Search for the cell housing the specified text and yield its [X, Y] center coordinate. 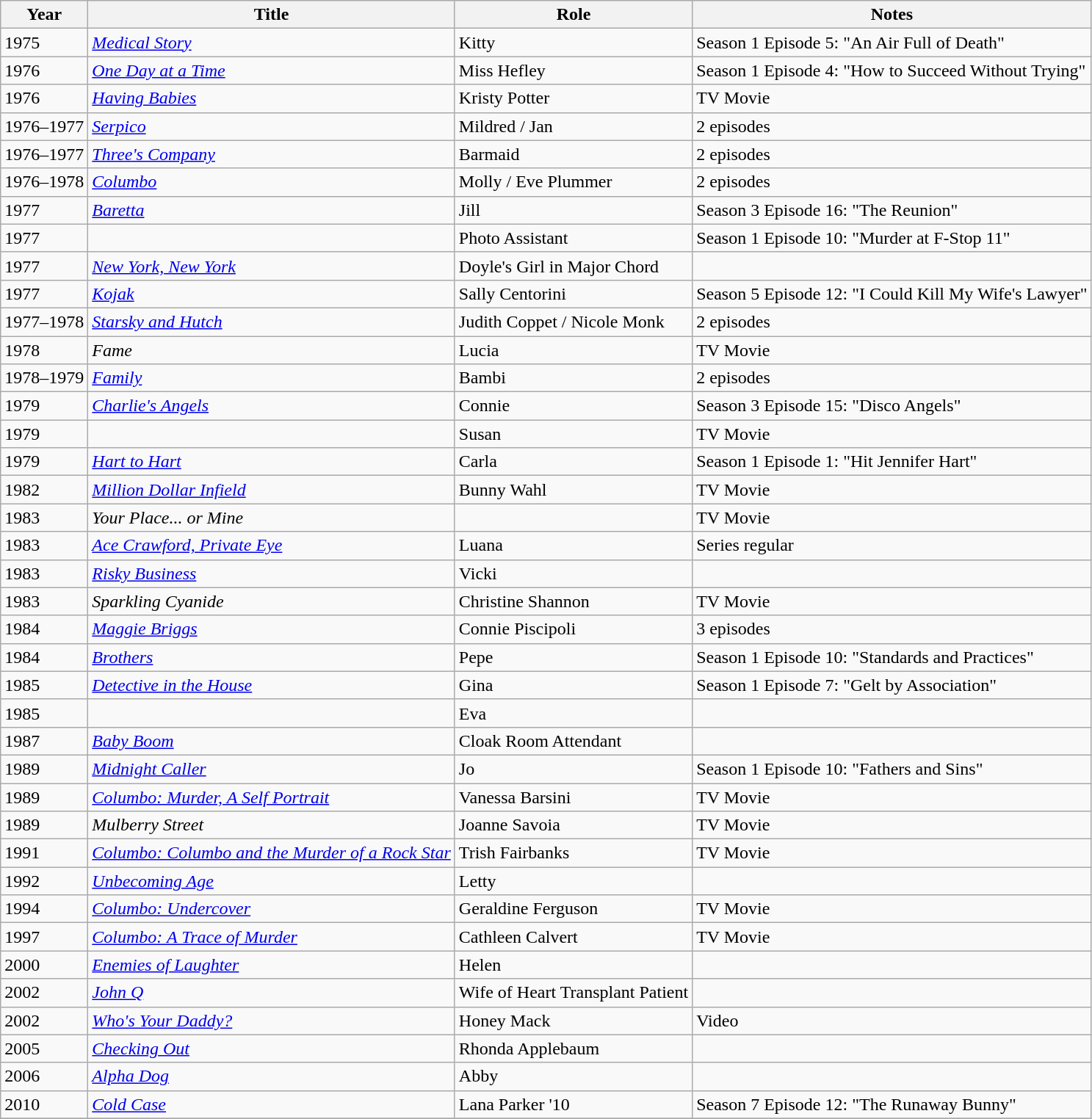
Barmaid [573, 154]
Kojak [272, 294]
Series regular [892, 546]
Season 1 Episode 10: "Fathers and Sins" [892, 769]
Rhonda Applebaum [573, 1049]
Having Babies [272, 98]
Abby [573, 1076]
Season 1 Episode 5: "An Air Full of Death" [892, 43]
1975 [44, 43]
Gina [573, 685]
Checking Out [272, 1049]
Columbo: Columbo and the Murder of a Rock Star [272, 853]
Charlie's Angels [272, 406]
Season 1 Episode 10: "Standards and Practices" [892, 657]
Trish Fairbanks [573, 853]
Bunny Wahl [573, 490]
Carla [573, 462]
Million Dollar Infield [272, 490]
Season 1 Episode 1: "Hit Jennifer Hart" [892, 462]
1994 [44, 909]
Pepe [573, 657]
Jo [573, 769]
Cold Case [272, 1104]
Lana Parker '10 [573, 1104]
Mildred / Jan [573, 126]
Vicki [573, 573]
Judith Coppet / Nicole Monk [573, 322]
Cloak Room Attendant [573, 741]
One Day at a Time [272, 70]
1982 [44, 490]
Doyle's Girl in Major Chord [573, 266]
Sparkling Cyanide [272, 601]
Sally Centorini [573, 294]
2005 [44, 1049]
Season 1 Episode 4: "How to Succeed Without Trying" [892, 70]
2000 [44, 965]
Helen [573, 965]
Season 1 Episode 7: "Gelt by Association" [892, 685]
1976–1978 [44, 182]
Letty [573, 881]
Detective in the House [272, 685]
1987 [44, 741]
Kristy Potter [573, 98]
Lucia [573, 350]
Unbecoming Age [272, 881]
Columbo [272, 182]
1991 [44, 853]
Role [573, 15]
Season 3 Episode 15: "Disco Angels" [892, 406]
Columbo: Murder, A Self Portrait [272, 797]
Title [272, 15]
Year [44, 15]
3 episodes [892, 629]
Kitty [573, 43]
Video [892, 1021]
Columbo: A Trace of Murder [272, 937]
1997 [44, 937]
Serpico [272, 126]
Ace Crawford, Private Eye [272, 546]
Midnight Caller [272, 769]
Fame [272, 350]
1977–1978 [44, 322]
Wife of Heart Transplant Patient [573, 993]
Molly / Eve Plummer [573, 182]
Luana [573, 546]
2006 [44, 1076]
1978–1979 [44, 378]
Your Place... or Mine [272, 518]
John Q [272, 993]
Starsky and Hutch [272, 322]
Geraldine Ferguson [573, 909]
Connie [573, 406]
Hart to Hart [272, 462]
Notes [892, 15]
Risky Business [272, 573]
1992 [44, 881]
Who's Your Daddy? [272, 1021]
Christine Shannon [573, 601]
Season 1 Episode 10: "Murder at F-Stop 11" [892, 238]
Honey Mack [573, 1021]
Jill [573, 210]
Alpha Dog [272, 1076]
Miss Hefley [573, 70]
Connie Piscipoli [573, 629]
Family [272, 378]
New York, New York [272, 266]
1978 [44, 350]
Cathleen Calvert [573, 937]
Mulberry Street [272, 825]
Enemies of Laughter [272, 965]
Baretta [272, 210]
Baby Boom [272, 741]
2010 [44, 1104]
Season 3 Episode 16: "The Reunion" [892, 210]
Columbo: Undercover [272, 909]
Eva [573, 713]
Photo Assistant [573, 238]
Susan [573, 434]
Season 7 Episode 12: "The Runaway Bunny" [892, 1104]
Joanne Savoia [573, 825]
Maggie Briggs [272, 629]
Three's Company [272, 154]
Season 5 Episode 12: "I Could Kill My Wife's Lawyer" [892, 294]
Medical Story [272, 43]
Vanessa Barsini [573, 797]
Brothers [272, 657]
Bambi [573, 378]
